Search for the cell housing the specified text and yield its [x, y] center coordinate. 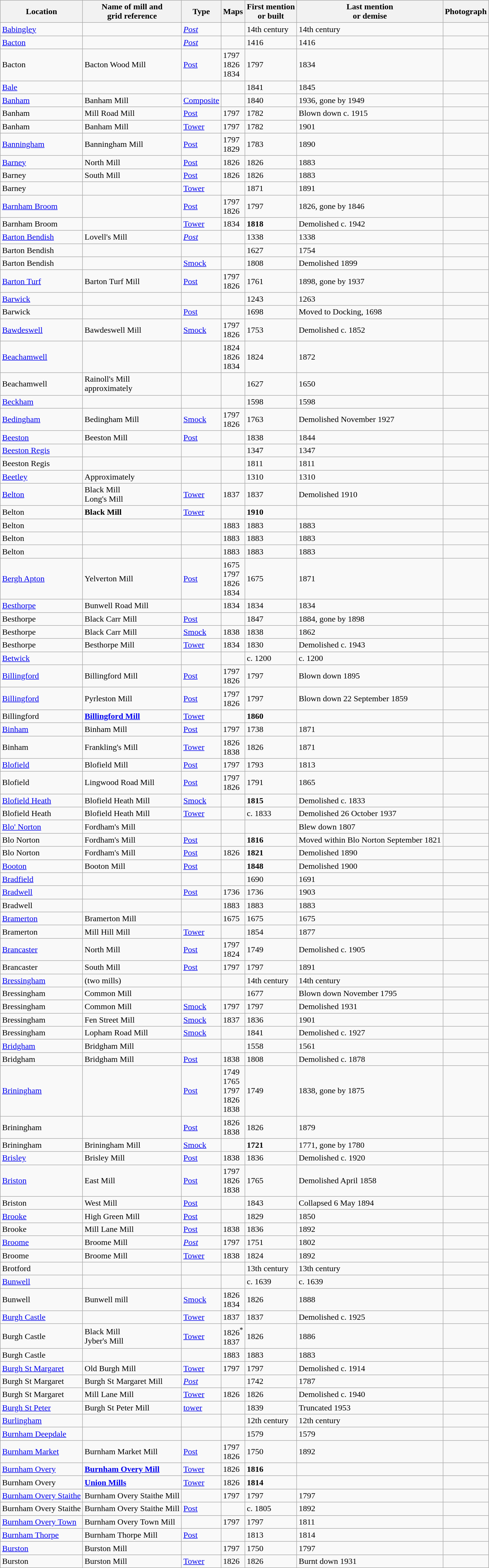
Brisley [41, 1158]
1903 [370, 892]
Banningham [41, 144]
Burnham Deepdale [41, 1434]
Black Mill [132, 512]
Fen Street Mill [132, 1020]
1829 [271, 1216]
Burnham Thorpe Mill [132, 1535]
Demolished c. 1905 [370, 949]
Bradfield [41, 879]
Demolished c. 1927 [370, 1033]
Demolished c. 1833 [370, 801]
Beetley [41, 477]
Burnham Market Mill [132, 1451]
Brotford [41, 1269]
Blew down 1807 [370, 827]
Blofield Mill [132, 765]
Black MillLong's Mill [132, 494]
1826*1837 [233, 1336]
Blown down c. 1915 [370, 113]
Name of mill andgrid reference [132, 12]
1847 [271, 619]
(two mills) [132, 980]
1879 [370, 1127]
Booton [41, 866]
1650 [370, 384]
Burnham Overy Town Mill [132, 1522]
1561 [370, 1046]
1821 [271, 853]
1742 [271, 1381]
Beckham [41, 402]
Bedingham Mill [132, 419]
Demolished April 1858 [370, 1180]
1936, gone by 1949 [370, 100]
Brisley Mill [132, 1158]
1898, gone by 1937 [370, 281]
17491765179718261838 [233, 1091]
1698 [271, 312]
Demolished 1890 [370, 853]
Union Mills [132, 1482]
Moved to Docking, 1698 [370, 312]
Last mention or demise [370, 12]
Yelverton Mill [132, 579]
1721 [271, 1145]
Bale [41, 87]
Demolished 26 October 1937 [370, 814]
High Green Mill [132, 1216]
Booton Mill [132, 866]
Demolished November 1927 [370, 419]
Burlingham [41, 1421]
1843 [271, 1203]
1690 [271, 879]
Location [41, 12]
Type [201, 12]
1888 [370, 1300]
Photograph [466, 12]
1844 [370, 437]
Burgh St Peter [41, 1408]
1765 [271, 1180]
Demolished c. 1878 [370, 1059]
Burnt down 1931 [370, 1561]
Blown down 1895 [370, 676]
1558 [271, 1046]
1675179718261834 [233, 579]
1754 [370, 250]
1691 [370, 879]
1850 [370, 1216]
1839 [271, 1408]
1890 [370, 144]
1848 [271, 866]
Demolished 1910 [370, 494]
Bacton Wood Mill [132, 65]
1886 [370, 1336]
Betwick [41, 658]
Burnham Overy Mill [132, 1469]
Briningham Mill [132, 1145]
East Mill [132, 1180]
Demolished 1900 [370, 866]
1763 [271, 419]
Bawdeswell Mill [132, 330]
c. 1805 [271, 1509]
Burnham Thorpe [41, 1535]
1877 [370, 932]
1263 [370, 299]
179718261838 [233, 1180]
Demolished c. 1942 [370, 224]
Approximately [132, 477]
Mill Hill Mill [132, 932]
1677 [271, 994]
Demolished 1899 [370, 263]
Mill Road Mill [132, 113]
1840 [271, 100]
1783 [271, 144]
1793 [271, 765]
Beeston [41, 437]
tower [201, 1408]
1860 [271, 716]
1753 [271, 330]
Demolished c. 1914 [370, 1368]
Besthorpe Mill [132, 645]
1751 [271, 1242]
1815 [271, 801]
Frankling's Mill [132, 747]
17971829 [233, 144]
1862 [370, 632]
Pyrleston Mill [132, 698]
1854 [271, 932]
182418261834 [233, 357]
Old Burgh Mill [132, 1368]
Demolished c. 1920 [370, 1158]
West Mill [132, 1203]
Blown down November 1795 [370, 994]
Burnham Market [41, 1451]
First mentionor built [271, 12]
1872 [370, 357]
Babingley [41, 29]
1910 [271, 512]
1738 [271, 729]
Blown down 22 September 1859 [370, 698]
Bergh Apton [41, 579]
Banningham Mill [132, 144]
Barton Turf [41, 281]
1884, gone by 1898 [370, 619]
18261834 [233, 1300]
17971824 [233, 949]
Lopham Road Mill [132, 1033]
Maps [233, 12]
1826, gone by 1846 [370, 206]
1791 [271, 783]
Burnham Overy Town [41, 1522]
Burgh St Margaret Mill [132, 1381]
Blo' Norton [41, 827]
1838, gone by 1875 [370, 1091]
Demolished c. 1852 [370, 330]
c. 1833 [271, 814]
1761 [271, 281]
Demolished 1931 [370, 1007]
Collapsed 6 May 1894 [370, 1203]
Beeston Mill [132, 437]
Truncated 1953 [370, 1408]
1771, gone by 1780 [370, 1145]
1818 [271, 224]
179718261834 [233, 65]
Demolished c. 1943 [370, 645]
Lingwood Road Mill [132, 783]
Bunwell Road Mill [132, 606]
Black MillJyber's Mill [132, 1336]
1830 [271, 645]
Bunwell mill [132, 1300]
1845 [370, 87]
1787 [370, 1381]
Demolished c. 1925 [370, 1317]
Lovell's Mill [132, 237]
Barton Turf Mill [132, 281]
Binham Mill [132, 729]
Demolished c. 1940 [370, 1395]
Bawdeswell [41, 330]
Rainoll's Millapproximately [132, 384]
1802 [370, 1242]
Burgh St Peter Mill [132, 1408]
Moved within Blo Norton September 1821 [370, 840]
Composite [201, 100]
1243 [271, 299]
Bramerton Mill [132, 918]
Bedingham [41, 419]
1865 [370, 783]
